Determine the [X, Y] coordinate at the center of the cell enclosing the given text.  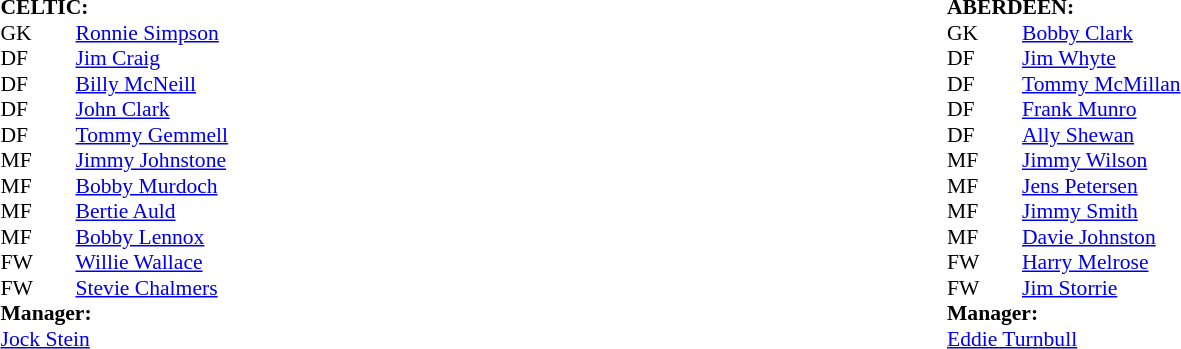
Jimmy Johnstone [152, 161]
John Clark [152, 109]
Ally Shewan [1102, 135]
Bobby Clark [1102, 33]
Jimmy Smith [1102, 211]
Jim Storrie [1102, 288]
Jimmy Wilson [1102, 161]
Stevie Chalmers [152, 288]
Bobby Lennox [152, 237]
Tommy Gemmell [152, 135]
Jim Whyte [1102, 59]
Frank Munro [1102, 109]
Jens Petersen [1102, 186]
Jim Craig [152, 59]
Tommy McMillan [1102, 84]
Harry Melrose [1102, 263]
Billy McNeill [152, 84]
Bobby Murdoch [152, 186]
Davie Johnston [1102, 237]
Ronnie Simpson [152, 33]
Bertie Auld [152, 211]
Willie Wallace [152, 263]
